Locate the cell with the specified text and output its (x, y) center coordinate. 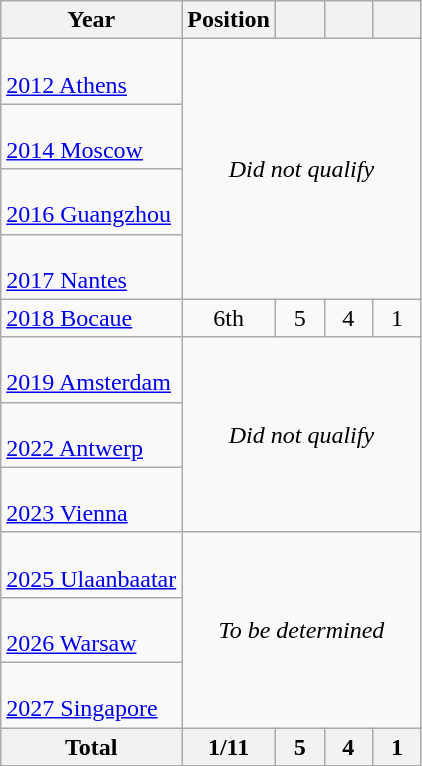
To be determined (302, 630)
2014 Moscow (92, 136)
2027 Singapore (92, 694)
2025 Ulaanbaatar (92, 564)
2026 Warsaw (92, 630)
6th (229, 318)
Position (229, 20)
2018 Bocaue (92, 318)
2017 Nantes (92, 266)
2023 Vienna (92, 500)
2019 Amsterdam (92, 370)
2012 Athens (92, 72)
1/11 (229, 747)
Year (92, 20)
2016 Guangzhou (92, 202)
Total (92, 747)
2022 Antwerp (92, 434)
